Detect which cell encompasses the target text, then output its [x, y] center coordinate. 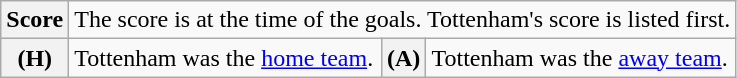
Tottenham was the home team. [226, 58]
The score is at the time of the goals. Tottenham's score is listed first. [402, 20]
(H) [35, 58]
Score [35, 20]
Tottenham was the away team. [581, 58]
(A) [404, 58]
